Locate the cell with the specified text and output its (X, Y) center coordinate. 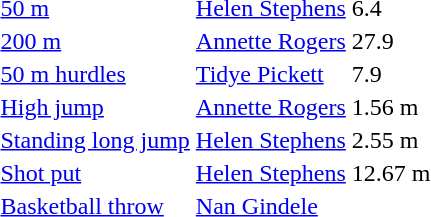
Tidye Pickett (270, 74)
